Capture the cell that displays the provided text and extract its (x, y) central coordinate. 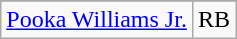
Pooka Williams Jr. (97, 20)
RB (214, 20)
